For the text-containing cell, return its midpoint in (x, y) coordinate format. 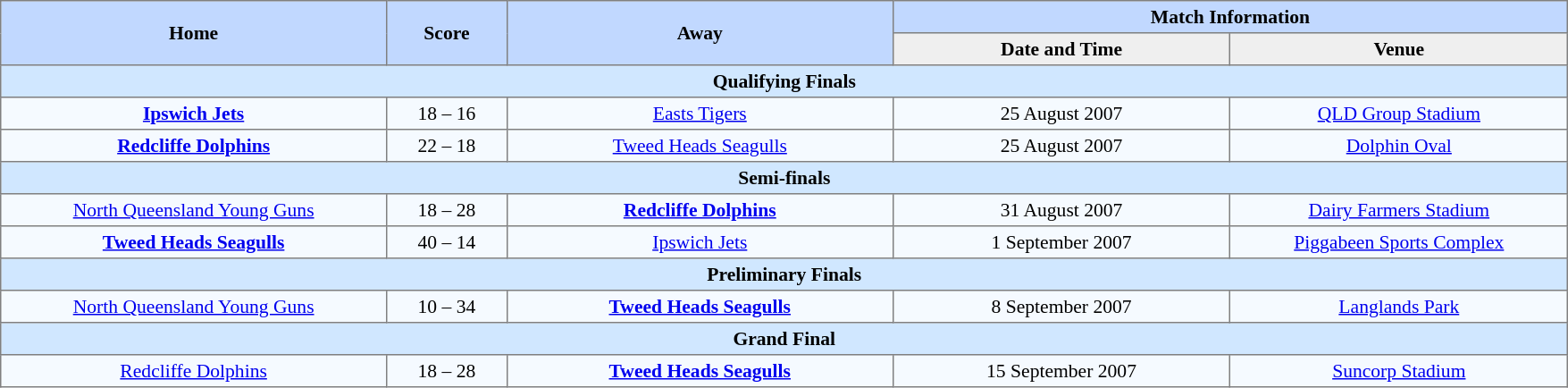
Suncorp Stadium (1399, 371)
22 – 18 (447, 146)
Dairy Farmers Stadium (1399, 210)
Easts Tigers (700, 114)
Semi-finals (784, 178)
Dolphin Oval (1399, 146)
Score (447, 33)
1 September 2007 (1061, 242)
Match Information (1230, 17)
15 September 2007 (1061, 371)
QLD Group Stadium (1399, 114)
Grand Final (784, 339)
Preliminary Finals (784, 274)
Piggabeen Sports Complex (1399, 242)
Home (194, 33)
Away (700, 33)
Qualifying Finals (784, 81)
Date and Time (1061, 49)
18 – 16 (447, 114)
10 – 34 (447, 307)
Langlands Park (1399, 307)
8 September 2007 (1061, 307)
Venue (1399, 49)
31 August 2007 (1061, 210)
40 – 14 (447, 242)
